Pinpoint the cell where the given text exists, returning its [x, y] midpoint coordinate. 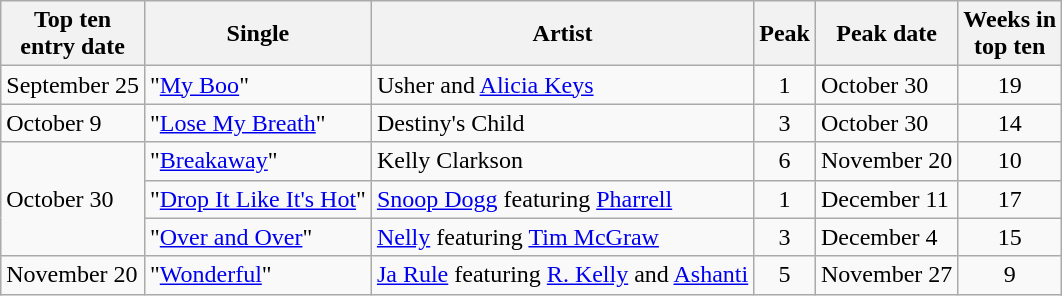
"Over and Over" [258, 237]
December 4 [886, 237]
"My Boo" [258, 85]
September 25 [73, 85]
Peak [785, 34]
Artist [562, 34]
9 [1010, 275]
Single [258, 34]
Top tenentry date [73, 34]
December 11 [886, 199]
November 27 [886, 275]
"Wonderful" [258, 275]
14 [1010, 123]
"Drop It Like It's Hot" [258, 199]
Weeks intop ten [1010, 34]
Kelly Clarkson [562, 161]
Nelly featuring Tim McGraw [562, 237]
17 [1010, 199]
Snoop Dogg featuring Pharrell [562, 199]
Usher and Alicia Keys [562, 85]
Ja Rule featuring R. Kelly and Ashanti [562, 275]
5 [785, 275]
"Breakaway" [258, 161]
Peak date [886, 34]
6 [785, 161]
10 [1010, 161]
Destiny's Child [562, 123]
19 [1010, 85]
"Lose My Breath" [258, 123]
October 9 [73, 123]
15 [1010, 237]
